Search for the cell housing the specified text and yield its [x, y] center coordinate. 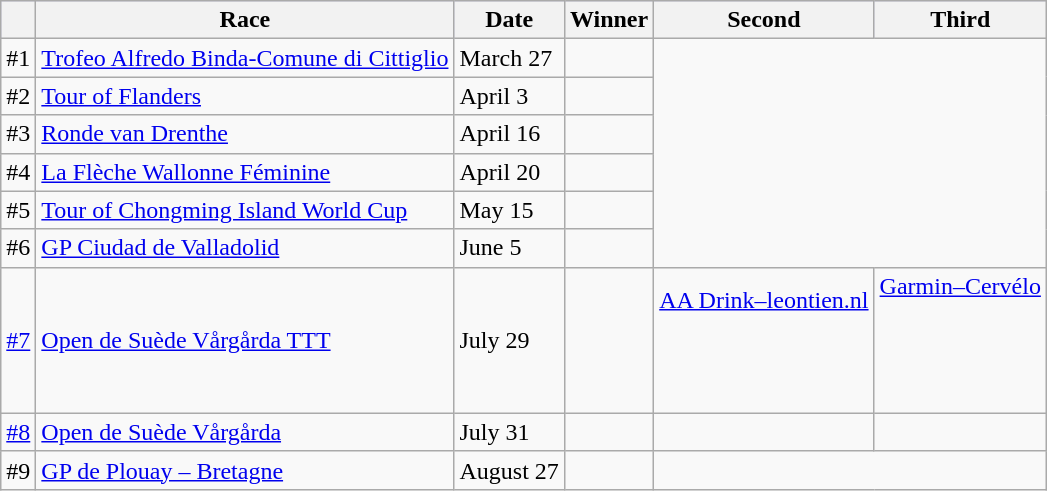
Race [245, 20]
July 29 [509, 340]
#5 [18, 210]
Date [509, 20]
May 15 [509, 210]
Winner [608, 20]
Garmin–Cervélo [960, 340]
Tour of Chongming Island World Cup [245, 210]
#9 [18, 470]
GP Ciudad de Valladolid [245, 248]
La Flèche Wallonne Féminine [245, 172]
#7 [18, 340]
April 3 [509, 96]
April 16 [509, 134]
#1 [18, 58]
Tour of Flanders [245, 96]
Trofeo Alfredo Binda-Comune di Cittiglio [245, 58]
Open de Suède Vårgårda TTT [245, 340]
April 20 [509, 172]
July 31 [509, 432]
#2 [18, 96]
#3 [18, 134]
#4 [18, 172]
#8 [18, 432]
June 5 [509, 248]
AA Drink–leontien.nl [764, 340]
#6 [18, 248]
Second [764, 20]
Open de Suède Vårgårda [245, 432]
Third [960, 20]
GP de Plouay – Bretagne [245, 470]
March 27 [509, 58]
Ronde van Drenthe [245, 134]
August 27 [509, 470]
